Determine the [X, Y] coordinate at the center of the cell enclosing the given text.  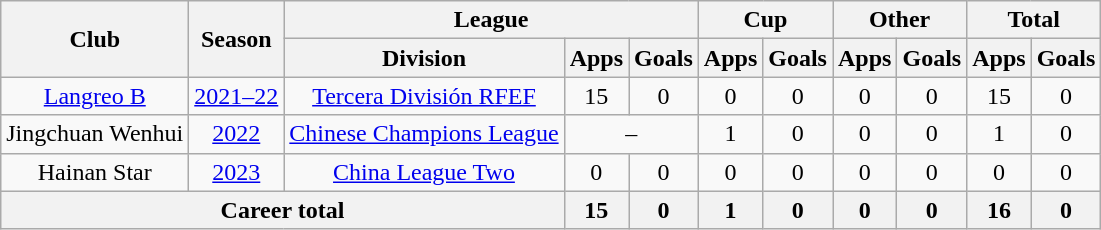
16 [999, 210]
2021–22 [236, 96]
Career total [282, 210]
Jingchuan Wenhui [95, 134]
Tercera División RFEF [424, 96]
Total [1034, 20]
Club [95, 39]
Cup [765, 20]
China League Two [424, 172]
Hainan Star [95, 172]
League [492, 20]
Division [424, 58]
Season [236, 39]
Langreo B [95, 96]
Chinese Champions League [424, 134]
2023 [236, 172]
2022 [236, 134]
Other [899, 20]
– [631, 134]
